Provide the (X, Y) coordinate of the cell's center where the given text is located.  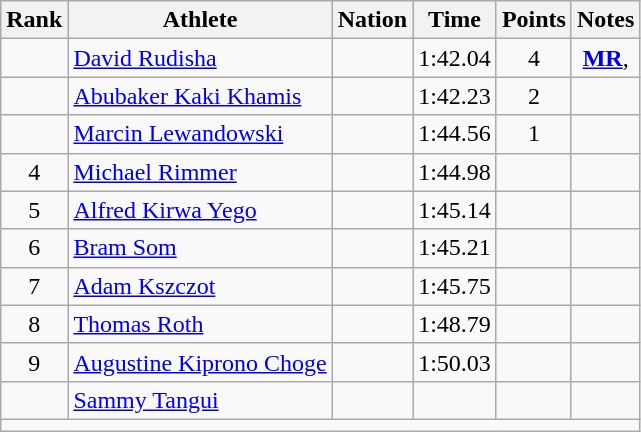
David Rudisha (200, 58)
Time (455, 20)
2 (534, 96)
1:44.98 (455, 172)
1:42.04 (455, 58)
5 (34, 210)
1:45.75 (455, 286)
Augustine Kiprono Choge (200, 362)
Adam Kszczot (200, 286)
Points (534, 20)
MR, (605, 58)
Nation (372, 20)
Abubaker Kaki Khamis (200, 96)
1:42.23 (455, 96)
1:45.14 (455, 210)
Michael Rimmer (200, 172)
1 (534, 134)
8 (34, 324)
7 (34, 286)
Rank (34, 20)
Alfred Kirwa Yego (200, 210)
1:45.21 (455, 248)
Thomas Roth (200, 324)
9 (34, 362)
Athlete (200, 20)
1:50.03 (455, 362)
1:48.79 (455, 324)
1:44.56 (455, 134)
Notes (605, 20)
Bram Som (200, 248)
6 (34, 248)
Marcin Lewandowski (200, 134)
Sammy Tangui (200, 400)
